Find where the given text appears and provide that cell's center as (x, y) coordinate. 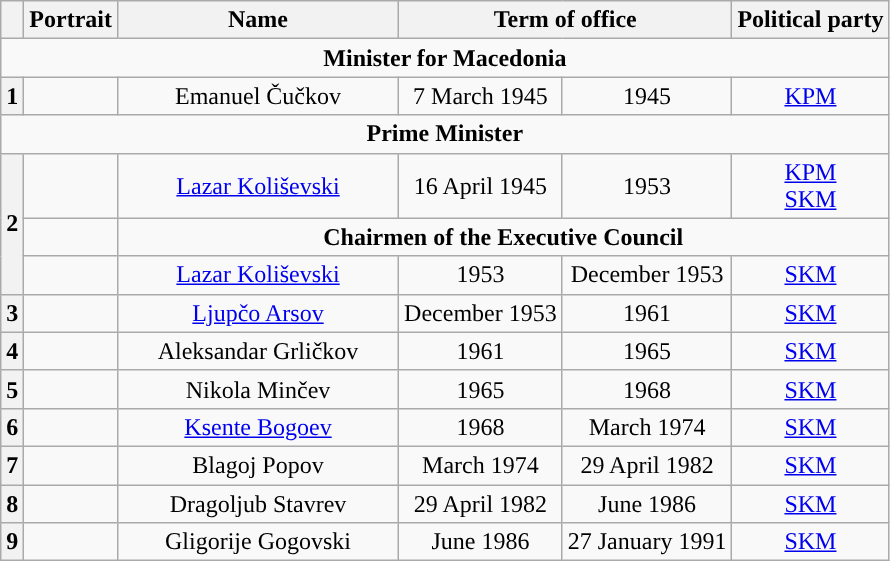
Term of office (566, 20)
Name (258, 20)
6 (12, 427)
16 April 1945 (481, 186)
5 (12, 389)
4 (12, 351)
KPM (810, 96)
Blagoj Popov (258, 465)
8 (12, 503)
Minister for Macedonia (445, 58)
27 January 1991 (647, 542)
Portrait (71, 20)
7 March 1945 (481, 96)
Aleksandar Grličkov (258, 351)
Gligorije Gogovski (258, 542)
7 (12, 465)
Dragoljub Stavrev (258, 503)
9 (12, 542)
2 (12, 224)
Emanuel Čučkov (258, 96)
1 (12, 96)
Nikola Minčev (258, 389)
Ksente Bogoev (258, 427)
KPM SKM (810, 186)
Prime Minister (445, 134)
Chairmen of the Executive Council (502, 237)
Political party (810, 20)
3 (12, 313)
Ljupčo Arsov (258, 313)
1945 (647, 96)
